Locate the cell with the specified text and output its (x, y) center coordinate. 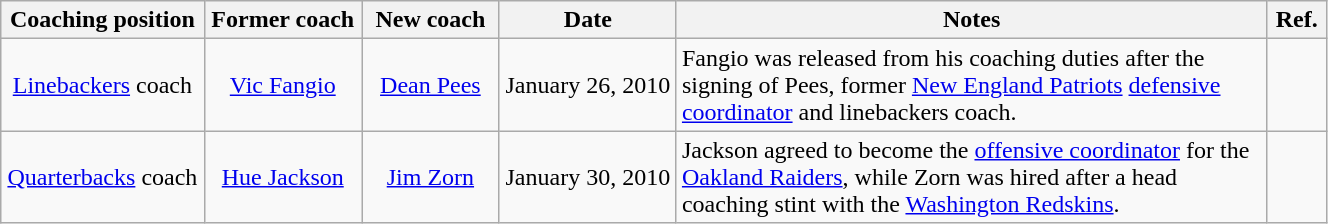
January 30, 2010 (588, 177)
Fangio was released from his coaching duties after the signing of Pees, former New England Patriots defensive coordinator and linebackers coach. (972, 85)
Coaching position (102, 20)
New coach (431, 20)
Dean Pees (431, 85)
Linebackers coach (102, 85)
Quarterbacks coach (102, 177)
Former coach (282, 20)
Hue Jackson (282, 177)
Notes (972, 20)
January 26, 2010 (588, 85)
Jim Zorn (431, 177)
Vic Fangio (282, 85)
Date (588, 20)
Ref. (1297, 20)
